For the text-containing cell, return its midpoint in [X, Y] coordinate format. 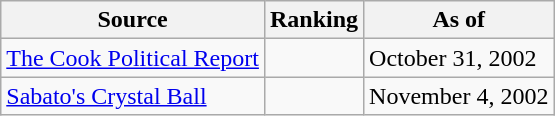
Source [133, 20]
Sabato's Crystal Ball [133, 96]
November 4, 2002 [459, 96]
As of [459, 20]
Ranking [314, 20]
October 31, 2002 [459, 58]
The Cook Political Report [133, 58]
